Scan for the cell matching the given text and deliver its [x, y] coordinate at center. 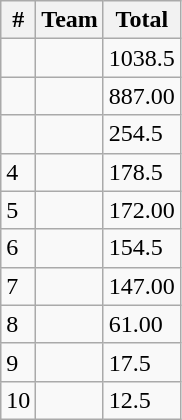
172.00 [142, 210]
1038.5 [142, 58]
147.00 [142, 286]
Team [70, 20]
Total [142, 20]
887.00 [142, 96]
12.5 [142, 400]
154.5 [142, 248]
8 [18, 324]
178.5 [142, 172]
# [18, 20]
9 [18, 362]
6 [18, 248]
5 [18, 210]
17.5 [142, 362]
4 [18, 172]
254.5 [142, 134]
10 [18, 400]
7 [18, 286]
61.00 [142, 324]
